Provide the [X, Y] coordinate of the cell's center where the given text is located.  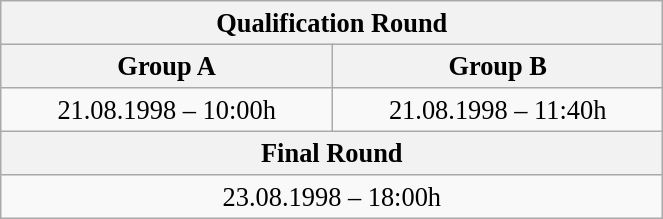
21.08.1998 – 11:40h [497, 109]
Group B [497, 66]
Qualification Round [332, 22]
Final Round [332, 153]
21.08.1998 – 10:00h [167, 109]
23.08.1998 – 18:00h [332, 197]
Group A [167, 66]
